Detect which cell encompasses the target text, then output its (x, y) center coordinate. 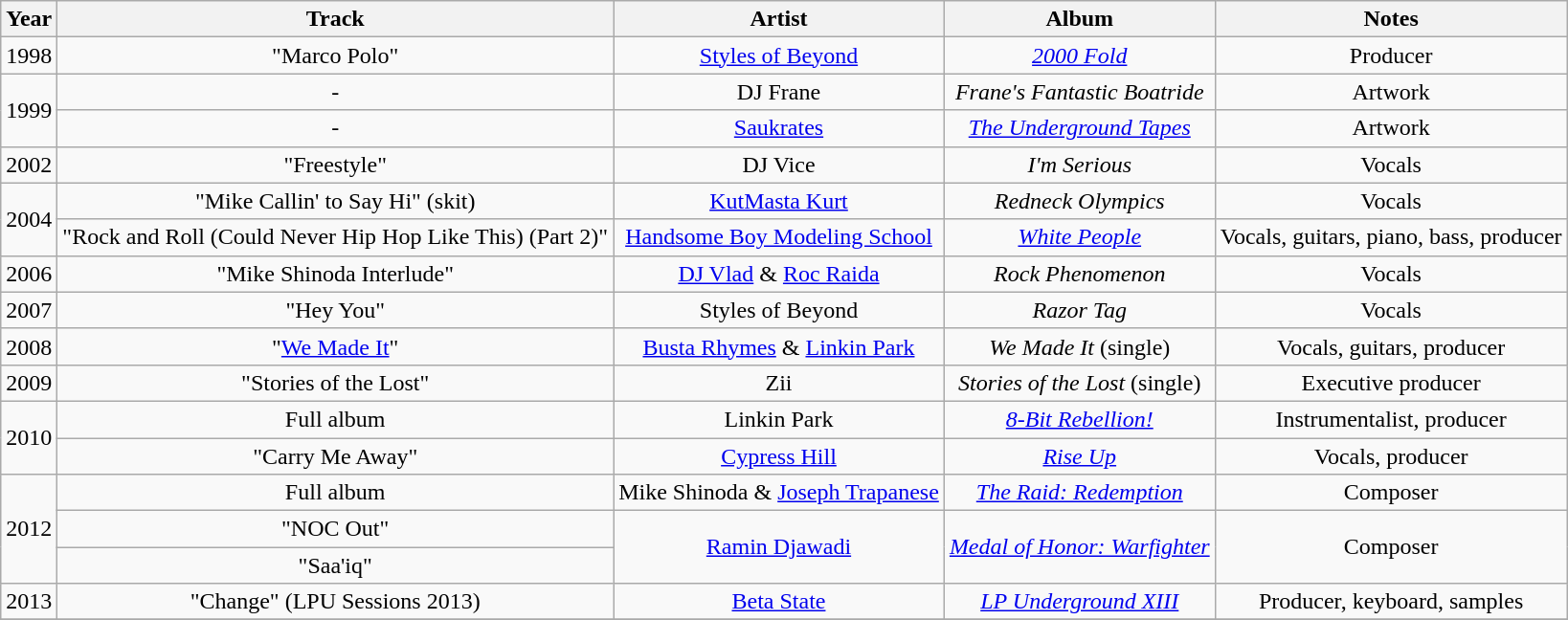
Saukrates (779, 128)
Handsome Boy Modeling School (779, 237)
Zii (779, 383)
Producer, keyboard, samples (1391, 602)
Cypress Hill (779, 456)
2012 (29, 529)
Notes (1391, 19)
2013 (29, 602)
"We Made It" (335, 346)
Ramin Djawadi (779, 547)
2007 (29, 310)
2002 (29, 165)
LP Underground XIII (1080, 602)
2009 (29, 383)
Mike Shinoda & Joseph Trapanese (779, 493)
We Made It (single) (1080, 346)
Razor Tag (1080, 310)
White People (1080, 237)
"Saa'iq" (335, 565)
Beta State (779, 602)
Medal of Honor: Warfighter (1080, 547)
"Hey You" (335, 310)
The Raid: Redemption (1080, 493)
"Stories of the Lost" (335, 383)
Rock Phenomenon (1080, 274)
I'm Serious (1080, 165)
1999 (29, 110)
Vocals, guitars, piano, bass, producer (1391, 237)
2008 (29, 346)
"Freestyle" (335, 165)
2000 Fold (1080, 55)
8-Bit Rebellion! (1080, 419)
Rise Up (1080, 456)
2004 (29, 219)
Executive producer (1391, 383)
"Mike Callin' to Say Hi" (skit) (335, 201)
Frane's Fantastic Boatride (1080, 92)
Vocals, guitars, producer (1391, 346)
"Rock and Roll (Could Never Hip Hop Like This) (Part 2)" (335, 237)
Busta Rhymes & Linkin Park (779, 346)
Album (1080, 19)
2006 (29, 274)
Instrumentalist, producer (1391, 419)
DJ Frane (779, 92)
2010 (29, 437)
The Underground Tapes (1080, 128)
1998 (29, 55)
Producer (1391, 55)
Year (29, 19)
"Change" (LPU Sessions 2013) (335, 602)
DJ Vlad & Roc Raida (779, 274)
"Marco Polo" (335, 55)
"Carry Me Away" (335, 456)
Vocals, producer (1391, 456)
DJ Vice (779, 165)
Track (335, 19)
Linkin Park (779, 419)
Artist (779, 19)
Stories of the Lost (single) (1080, 383)
KutMasta Kurt (779, 201)
Redneck Olympics (1080, 201)
"NOC Out" (335, 529)
"Mike Shinoda Interlude" (335, 274)
